Detect which cell encompasses the target text, then output its (x, y) center coordinate. 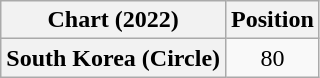
South Korea (Circle) (114, 58)
Chart (2022) (114, 20)
80 (273, 58)
Position (273, 20)
